Determine the [X, Y] coordinate at the center of the cell enclosing the given text.  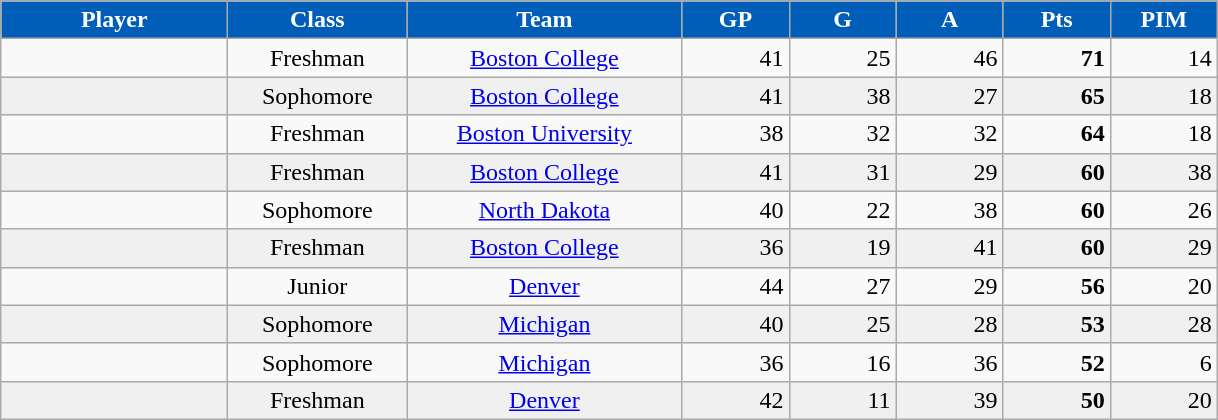
Class [318, 20]
11 [842, 400]
Team [544, 20]
Pts [1056, 20]
A [950, 20]
56 [1056, 286]
53 [1056, 324]
46 [950, 58]
64 [1056, 134]
44 [736, 286]
16 [842, 362]
19 [842, 248]
14 [1164, 58]
31 [842, 172]
Junior [318, 286]
50 [1056, 400]
6 [1164, 362]
65 [1056, 96]
Boston University [544, 134]
North Dakota [544, 210]
G [842, 20]
42 [736, 400]
PIM [1164, 20]
Player [114, 20]
39 [950, 400]
22 [842, 210]
GP [736, 20]
52 [1056, 362]
26 [1164, 210]
71 [1056, 58]
